Scan for the cell matching the given text and deliver its (x, y) coordinate at center. 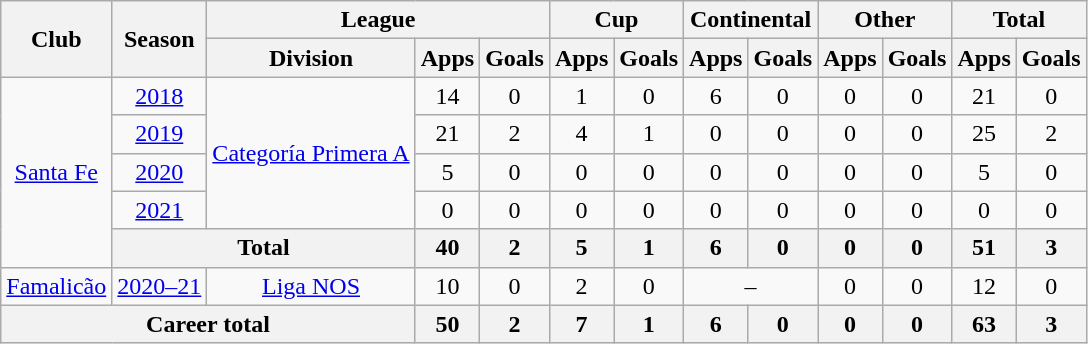
7 (581, 324)
50 (447, 324)
2018 (160, 96)
4 (581, 134)
12 (984, 286)
Cup (616, 20)
2020–21 (160, 286)
Continental (751, 20)
Season (160, 39)
25 (984, 134)
63 (984, 324)
51 (984, 248)
Categoría Primera A (311, 153)
League (378, 20)
14 (447, 96)
2019 (160, 134)
– (751, 286)
10 (447, 286)
Famalicão (56, 286)
2021 (160, 210)
Division (311, 58)
Santa Fe (56, 172)
2020 (160, 172)
Other (885, 20)
Career total (208, 324)
40 (447, 248)
Liga NOS (311, 286)
Club (56, 39)
